Find where the given text appears and provide that cell's center as [x, y] coordinate. 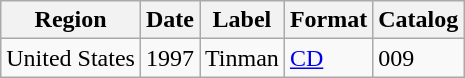
009 [418, 58]
1997 [170, 58]
Label [242, 20]
Date [170, 20]
Catalog [418, 20]
United States [71, 58]
Format [328, 20]
Tinman [242, 58]
CD [328, 58]
Region [71, 20]
